Capture the cell that displays the provided text and extract its [x, y] central coordinate. 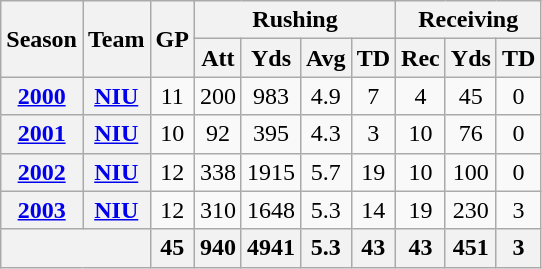
Avg [326, 58]
451 [470, 248]
4 [421, 96]
395 [270, 134]
1915 [270, 172]
338 [218, 172]
4941 [270, 248]
2002 [42, 172]
1648 [270, 210]
Att [218, 58]
GP [172, 39]
983 [270, 96]
310 [218, 210]
4.3 [326, 134]
Season [42, 39]
2001 [42, 134]
Team [116, 39]
100 [470, 172]
940 [218, 248]
Receiving [468, 20]
200 [218, 96]
2003 [42, 210]
2000 [42, 96]
Rushing [294, 20]
76 [470, 134]
230 [470, 210]
7 [373, 96]
14 [373, 210]
11 [172, 96]
92 [218, 134]
5.7 [326, 172]
Rec [421, 58]
4.9 [326, 96]
